Return [x, y] of the center of cell containing provided text 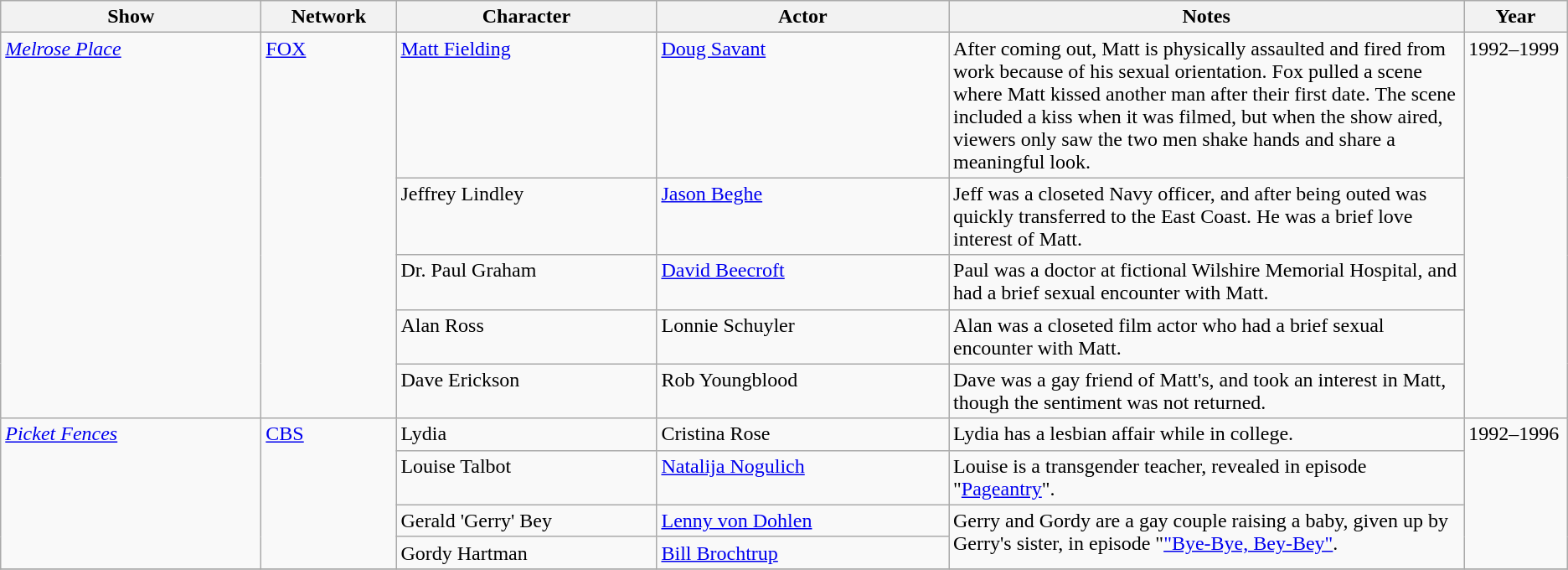
Lydia [526, 434]
Dave was a gay friend of Matt's, and took an interest in Matt, though the sentiment was not returned. [1206, 391]
Notes [1206, 17]
Dr. Paul Graham [526, 282]
Show [131, 17]
Lonnie Schuyler [802, 337]
CBS [328, 493]
1992–1999 [1516, 225]
Bill Brochtrup [802, 552]
Lydia has a lesbian affair while in college. [1206, 434]
Alan was a closeted film actor who had a brief sexual encounter with Matt. [1206, 337]
Cristina Rose [802, 434]
Dave Erickson [526, 391]
Jeff was a closeted Navy officer, and after being outed was quickly transferred to the East Coast. He was a brief love interest of Matt. [1206, 216]
David Beecroft [802, 282]
Rob Youngblood [802, 391]
Picket Fences [131, 493]
Paul was a doctor at fictional Wilshire Memorial Hospital, and had a brief sexual encounter with Matt. [1206, 282]
Alan Ross [526, 337]
Actor [802, 17]
Louise Talbot [526, 478]
Matt Fielding [526, 106]
Lenny von Dohlen [802, 521]
Character [526, 17]
Louise is a transgender teacher, revealed in episode "Pageantry". [1206, 478]
Melrose Place [131, 225]
Gerald 'Gerry' Bey [526, 521]
1992–1996 [1516, 493]
Year [1516, 17]
Doug Savant [802, 106]
Gerry and Gordy are a gay couple raising a baby, given up by Gerry's sister, in episode ""Bye-Bye, Bey-Bey". [1206, 536]
Network [328, 17]
Gordy Hartman [526, 552]
Natalija Nogulich [802, 478]
Jason Beghe [802, 216]
Jeffrey Lindley [526, 216]
FOX [328, 225]
